Search for the cell housing the specified text and yield its [X, Y] center coordinate. 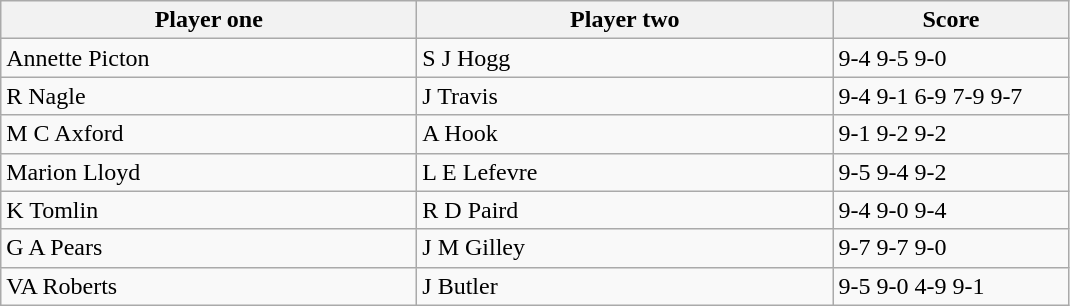
Annette Picton [209, 58]
9-4 9-1 6-9 7-9 9-7 [951, 96]
9-4 9-5 9-0 [951, 58]
K Tomlin [209, 210]
A Hook [625, 134]
9-5 9-4 9-2 [951, 172]
9-7 9-7 9-0 [951, 248]
G A Pears [209, 248]
L E Lefevre [625, 172]
Score [951, 20]
R Nagle [209, 96]
Marion Lloyd [209, 172]
J Travis [625, 96]
9-5 9-0 4-9 9-1 [951, 286]
R D Paird [625, 210]
S J Hogg [625, 58]
9-1 9-2 9-2 [951, 134]
Player one [209, 20]
9-4 9-0 9-4 [951, 210]
VA Roberts [209, 286]
Player two [625, 20]
J Butler [625, 286]
M C Axford [209, 134]
J M Gilley [625, 248]
